Pinpoint the cell where the given text exists, returning its (X, Y) midpoint coordinate. 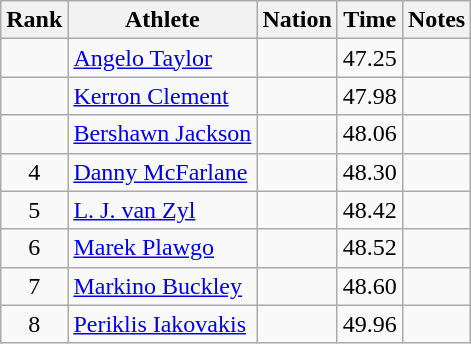
48.06 (370, 134)
48.42 (370, 210)
L. J. van Zyl (162, 210)
Periklis Iakovakis (162, 324)
8 (34, 324)
Time (370, 20)
48.30 (370, 172)
Kerron Clement (162, 96)
Markino Buckley (162, 286)
Angelo Taylor (162, 58)
Bershawn Jackson (162, 134)
4 (34, 172)
47.25 (370, 58)
Danny McFarlane (162, 172)
49.96 (370, 324)
Rank (34, 20)
Notes (436, 20)
7 (34, 286)
Nation (297, 20)
Athlete (162, 20)
48.52 (370, 248)
48.60 (370, 286)
Marek Plawgo (162, 248)
6 (34, 248)
47.98 (370, 96)
5 (34, 210)
